Return the (X, Y) coordinate for the center point of the cell that contains the specified text.  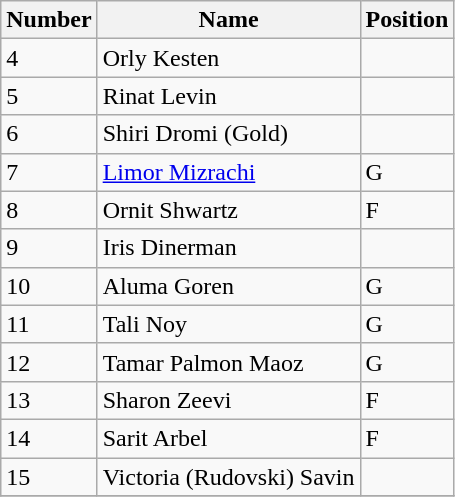
Sharon Zeevi (228, 400)
10 (49, 286)
Number (49, 20)
Position (407, 20)
Name (228, 20)
13 (49, 400)
15 (49, 477)
12 (49, 362)
6 (49, 134)
11 (49, 324)
Limor Mizrachi (228, 172)
4 (49, 58)
Tali Noy (228, 324)
Sarit Arbel (228, 438)
5 (49, 96)
14 (49, 438)
9 (49, 248)
Tamar Palmon Maoz (228, 362)
Ornit Shwartz (228, 210)
Aluma Goren (228, 286)
Orly Kesten (228, 58)
Shiri Dromi (Gold) (228, 134)
Iris Dinerman (228, 248)
Rinat Levin (228, 96)
7 (49, 172)
Victoria (Rudovski) Savin (228, 477)
8 (49, 210)
